Determine the [x, y] coordinate at the center of the cell enclosing the given text.  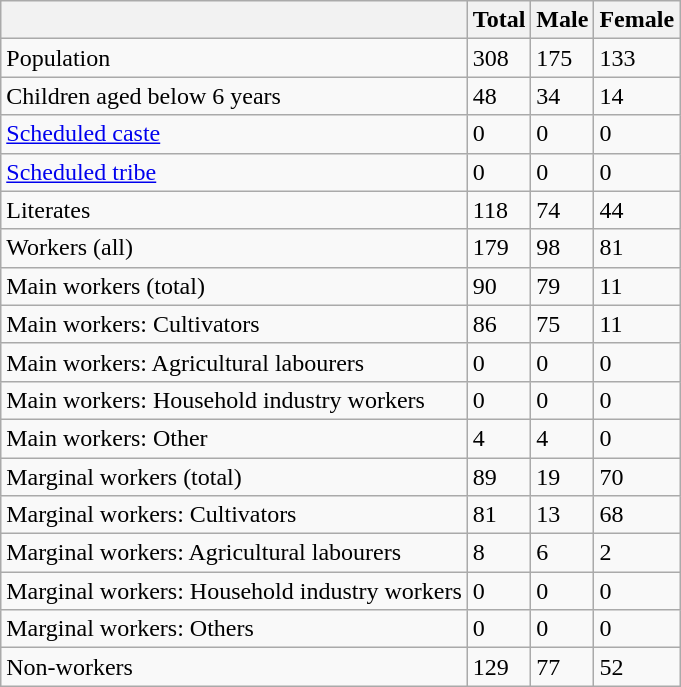
Main workers: Cultivators [234, 324]
Non-workers [234, 667]
8 [499, 553]
Main workers (total) [234, 286]
Marginal workers: Household industry workers [234, 591]
Main workers: Household industry workers [234, 400]
175 [562, 58]
98 [562, 248]
74 [562, 210]
86 [499, 324]
118 [499, 210]
68 [637, 515]
129 [499, 667]
52 [637, 667]
Scheduled caste [234, 134]
Marginal workers (total) [234, 477]
44 [637, 210]
Scheduled tribe [234, 172]
48 [499, 96]
79 [562, 286]
Literates [234, 210]
Marginal workers: Agricultural labourers [234, 553]
89 [499, 477]
19 [562, 477]
Workers (all) [234, 248]
Total [499, 20]
77 [562, 667]
308 [499, 58]
90 [499, 286]
179 [499, 248]
34 [562, 96]
13 [562, 515]
Male [562, 20]
Marginal workers: Cultivators [234, 515]
Female [637, 20]
133 [637, 58]
75 [562, 324]
Marginal workers: Others [234, 629]
Main workers: Agricultural labourers [234, 362]
Main workers: Other [234, 438]
6 [562, 553]
70 [637, 477]
2 [637, 553]
Population [234, 58]
Children aged below 6 years [234, 96]
14 [637, 96]
